Provide the [X, Y] coordinate of the cell's center where the given text is located.  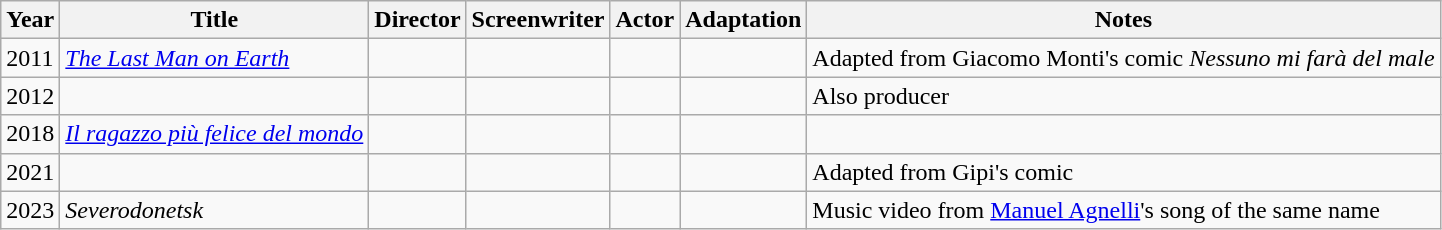
Also producer [1124, 96]
2021 [30, 172]
Adapted from Gipi's comic [1124, 172]
The Last Man on Earth [214, 58]
2011 [30, 58]
2012 [30, 96]
Director [418, 20]
Actor [645, 20]
Adapted from Giacomo Monti's comic Nessuno mi farà del male [1124, 58]
2018 [30, 134]
Il ragazzo più felice del mondo [214, 134]
Year [30, 20]
Screenwriter [538, 20]
Severodonetsk [214, 210]
Music video from Manuel Agnelli's song of the same name [1124, 210]
Adaptation [744, 20]
2023 [30, 210]
Title [214, 20]
Notes [1124, 20]
